From the cell containing the given text, extract its center point as (X, Y) coordinate. 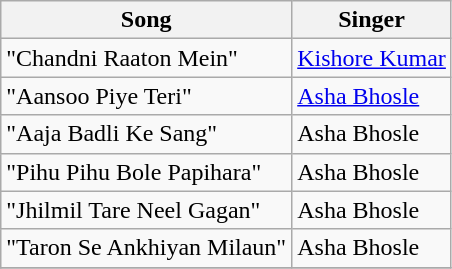
Song (146, 20)
"Aansoo Piye Teri" (146, 96)
"Aaja Badli Ke Sang" (146, 134)
"Taron Se Ankhiyan Milaun" (146, 248)
"Jhilmil Tare Neel Gagan" (146, 210)
"Chandni Raaton Mein" (146, 58)
Singer (372, 20)
"Pihu Pihu Bole Papihara" (146, 172)
Kishore Kumar (372, 58)
